Identify which cell holds the provided text, then report its (x, y) central coordinate. 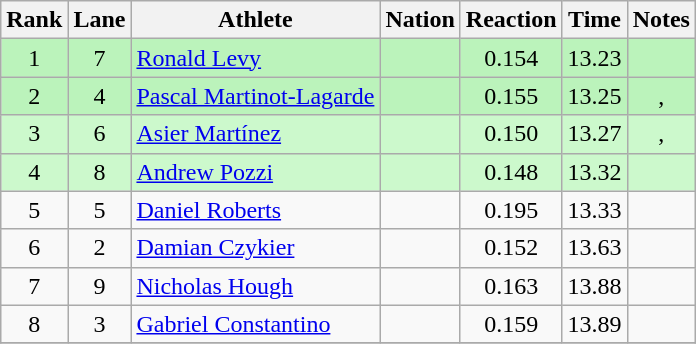
13.33 (594, 210)
Asier Martínez (256, 134)
Notes (661, 20)
1 (34, 58)
Athlete (256, 20)
13.89 (594, 324)
Time (594, 20)
Reaction (511, 20)
Daniel Roberts (256, 210)
13.32 (594, 172)
9 (100, 286)
Nation (420, 20)
0.159 (511, 324)
13.23 (594, 58)
Ronald Levy (256, 58)
13.63 (594, 248)
Gabriel Constantino (256, 324)
0.163 (511, 286)
13.27 (594, 134)
Andrew Pozzi (256, 172)
0.148 (511, 172)
Damian Czykier (256, 248)
13.88 (594, 286)
Pascal Martinot-Lagarde (256, 96)
0.150 (511, 134)
Rank (34, 20)
0.195 (511, 210)
0.154 (511, 58)
Nicholas Hough (256, 286)
13.25 (594, 96)
Lane (100, 20)
0.155 (511, 96)
0.152 (511, 248)
